Locate the cell with the specified text and output its (X, Y) center coordinate. 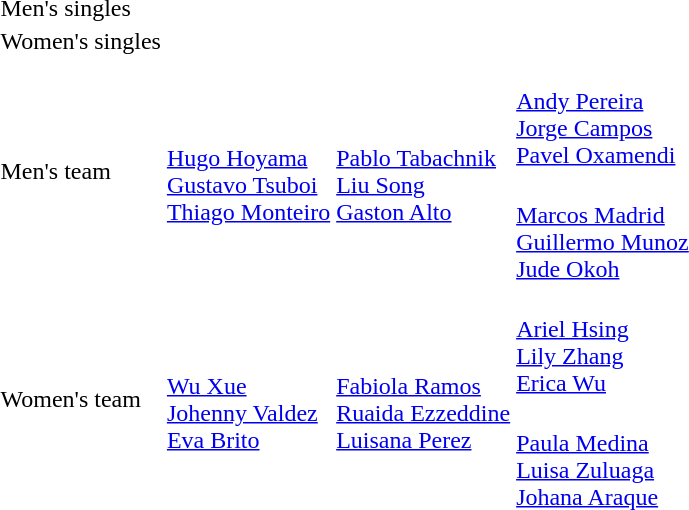
Pablo TabachnikLiu SongGaston Alto (424, 172)
Hugo HoyamaGustavo TsuboiThiago Monteiro (248, 172)
